Detect which cell encompasses the target text, then output its (X, Y) center coordinate. 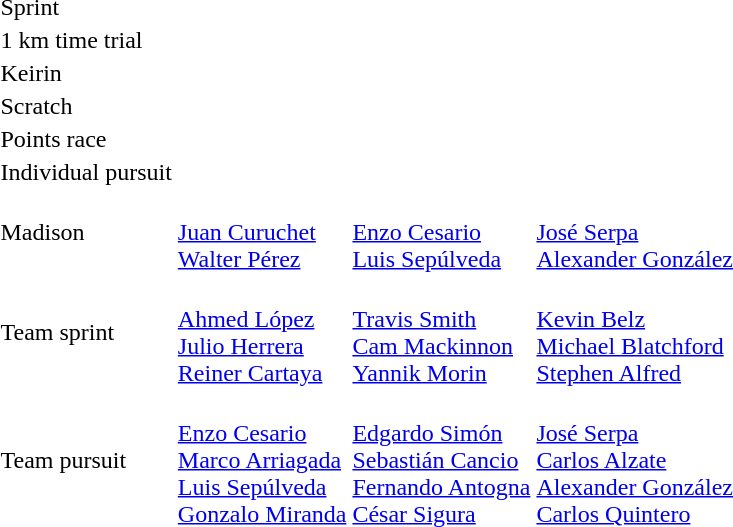
Juan CuruchetWalter Pérez (262, 232)
Ahmed LópezJulio HerreraReiner Cartaya (262, 332)
Travis SmithCam MackinnonYannik Morin (442, 332)
Enzo CesarioLuis Sepúlveda (442, 232)
